Capture the cell that displays the provided text and extract its (X, Y) central coordinate. 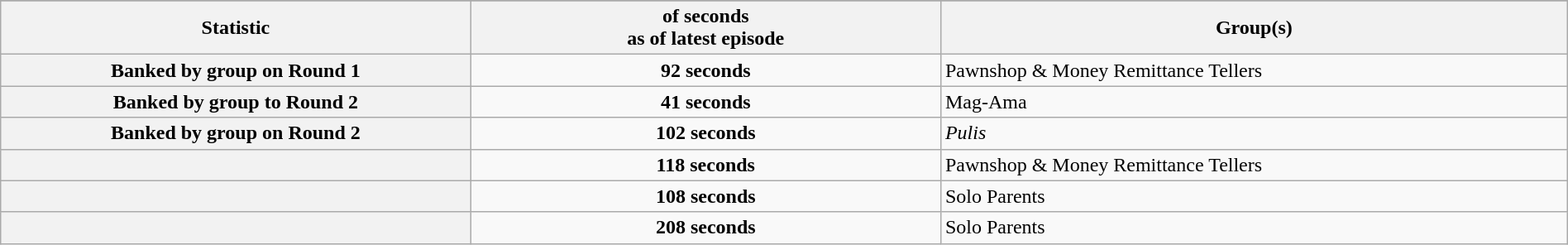
Banked by group on Round 1 (236, 70)
Group(s) (1254, 28)
102 seconds (705, 133)
Statistic (236, 28)
208 seconds (705, 228)
Mag-Ama (1254, 102)
Pulis (1254, 133)
118 seconds (705, 165)
Banked by group on Round 2 (236, 133)
108 seconds (705, 196)
Banked by group to Round 2 (236, 102)
41 seconds (705, 102)
of secondsas of latest episode (705, 28)
92 seconds (705, 70)
